Return [x, y] of the center of cell containing provided text 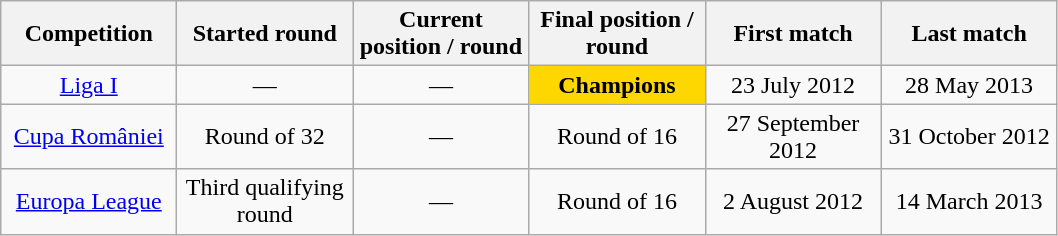
Last match [969, 34]
Started round [265, 34]
Liga I [89, 85]
Third qualifying round [265, 202]
Competition [89, 34]
14 March 2013 [969, 202]
28 May 2013 [969, 85]
Cupa României [89, 136]
Europa League [89, 202]
23 July 2012 [793, 85]
First match [793, 34]
2 August 2012 [793, 202]
Final position / round [617, 34]
Champions [617, 85]
27 September 2012 [793, 136]
Current position / round [441, 34]
Round of 32 [265, 136]
31 October 2012 [969, 136]
